From the cell containing the given text, extract its center point as (X, Y) coordinate. 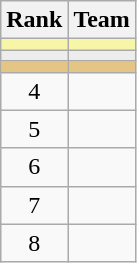
Rank (34, 20)
7 (34, 205)
4 (34, 91)
8 (34, 243)
Team (102, 20)
5 (34, 129)
6 (34, 167)
